Search for the cell housing the specified text and yield its [x, y] center coordinate. 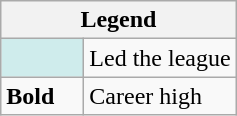
Legend [118, 20]
Bold [42, 96]
Career high [160, 96]
Led the league [160, 58]
